Search for the cell housing the specified text and yield its (X, Y) center coordinate. 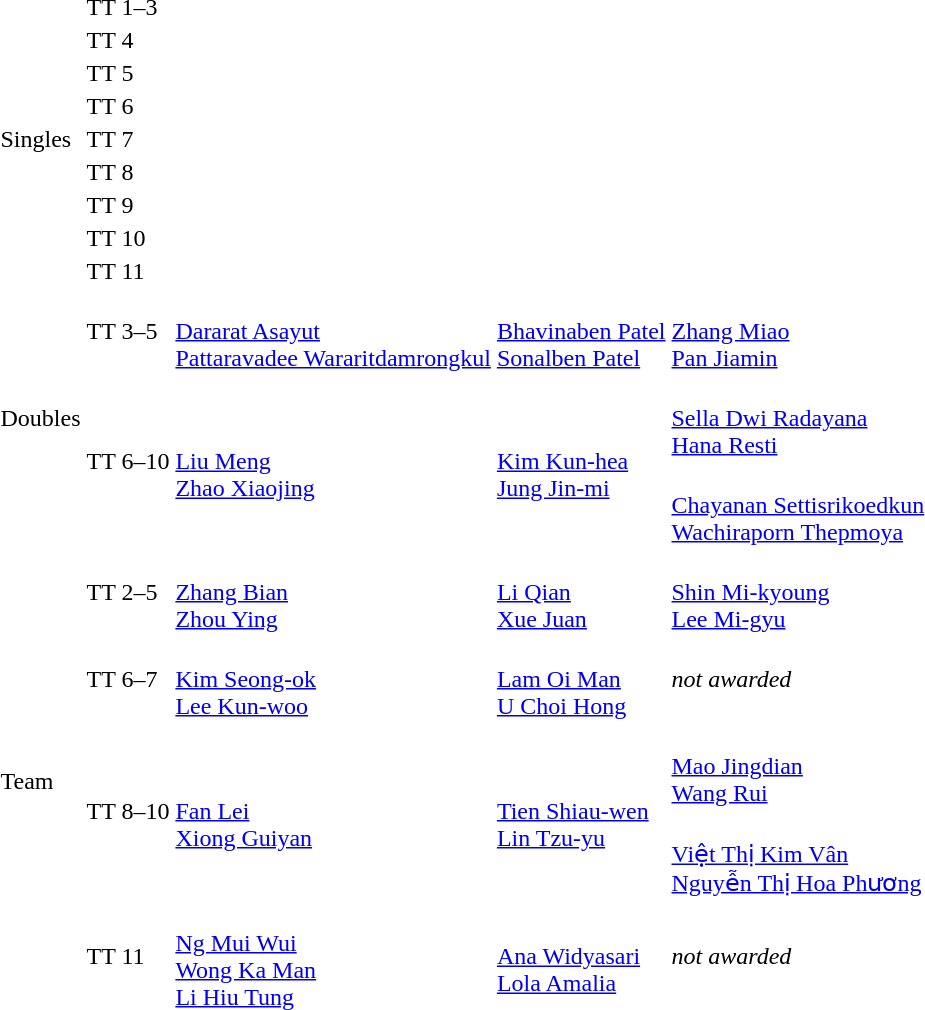
TT 6–10 (128, 462)
Kim Kun-heaJung Jin-mi (581, 462)
Dararat AsayutPattaravadee Wararitdamrongkul (333, 331)
TT 9 (128, 205)
Tien Shiau-wenLin Tzu-yu (581, 811)
TT 8–10 (128, 811)
Li QianXue Juan (581, 592)
Fan LeiXiong Guiyan (333, 811)
TT 11 (128, 271)
TT 4 (128, 40)
TT 6–7 (128, 679)
TT 6 (128, 106)
TT 2–5 (128, 592)
Liu MengZhao Xiaojing (333, 462)
TT 3–5 (128, 331)
TT 8 (128, 172)
Bhavinaben PatelSonalben Patel (581, 331)
TT 7 (128, 139)
TT 10 (128, 238)
Zhang BianZhou Ying (333, 592)
Lam Oi ManU Choi Hong (581, 679)
TT 5 (128, 73)
Kim Seong-okLee Kun-woo (333, 679)
